Pinpoint the cell where the given text exists, returning its (x, y) midpoint coordinate. 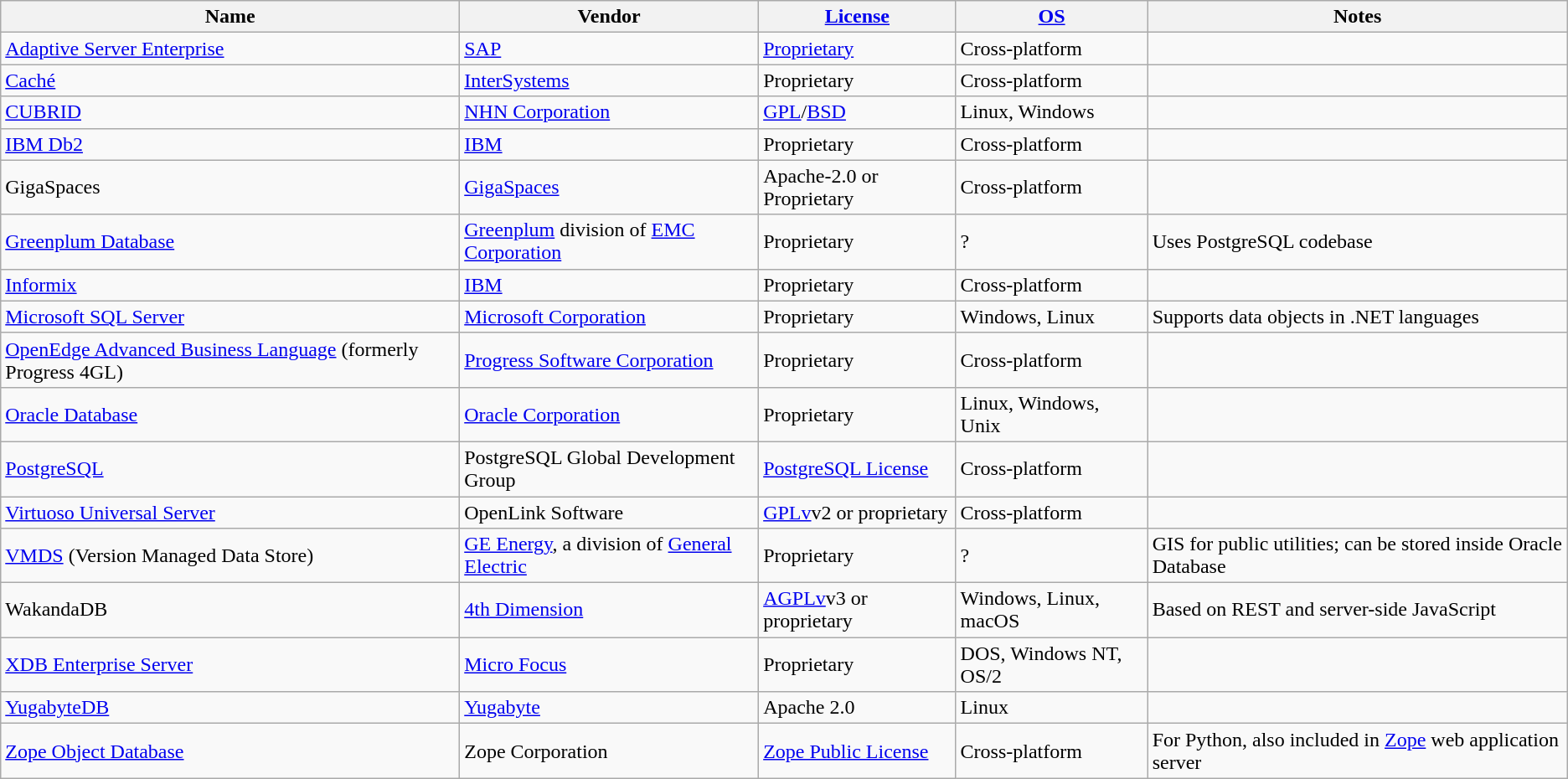
GE Energy, a division of General Electric (610, 556)
Name (230, 17)
Apache-2.0 or Proprietary (858, 188)
Based on REST and server-side JavaScript (1357, 610)
Micro Focus (610, 665)
Supports data objects in .NET languages (1357, 317)
Adaptive Server Enterprise (230, 49)
Zope Object Database (230, 751)
CUBRID (230, 112)
Informix (230, 285)
OS (1052, 17)
Virtuoso Universal Server (230, 512)
XDB Enterprise Server (230, 665)
Microsoft Corporation (610, 317)
Windows, Linux (1052, 317)
YugabyteDB (230, 708)
4th Dimension (610, 610)
Zope Public License (858, 751)
NHN Corporation (610, 112)
Notes (1357, 17)
OpenEdge Advanced Business Language (formerly Progress 4GL) (230, 360)
Oracle Database (230, 414)
AGPLvv3 or proprietary (858, 610)
Zope Corporation (610, 751)
SAP (610, 49)
Oracle Corporation (610, 414)
GPLvv2 or proprietary (858, 512)
IBM Db2 (230, 144)
OpenLink Software (610, 512)
Apache 2.0 (858, 708)
Linux, Windows (1052, 112)
Linux (1052, 708)
Greenplum division of EMC Corporation (610, 241)
PostgreSQL Global Development Group (610, 469)
License (858, 17)
Progress Software Corporation (610, 360)
DOS, Windows NT, OS/2 (1052, 665)
Caché (230, 80)
Yugabyte (610, 708)
InterSystems (610, 80)
GPL/BSD (858, 112)
PostgreSQL License (858, 469)
Uses PostgreSQL codebase (1357, 241)
Vendor (610, 17)
Microsoft SQL Server (230, 317)
WakandaDB (230, 610)
Windows, Linux, macOS (1052, 610)
For Python, also included in Zope web application server (1357, 751)
GIS for public utilities; can be stored inside Oracle Database (1357, 556)
PostgreSQL (230, 469)
Greenplum Database (230, 241)
Linux, Windows, Unix (1052, 414)
VMDS (Version Managed Data Store) (230, 556)
